Return the [X, Y] coordinate for the center point of the cell that contains the specified text.  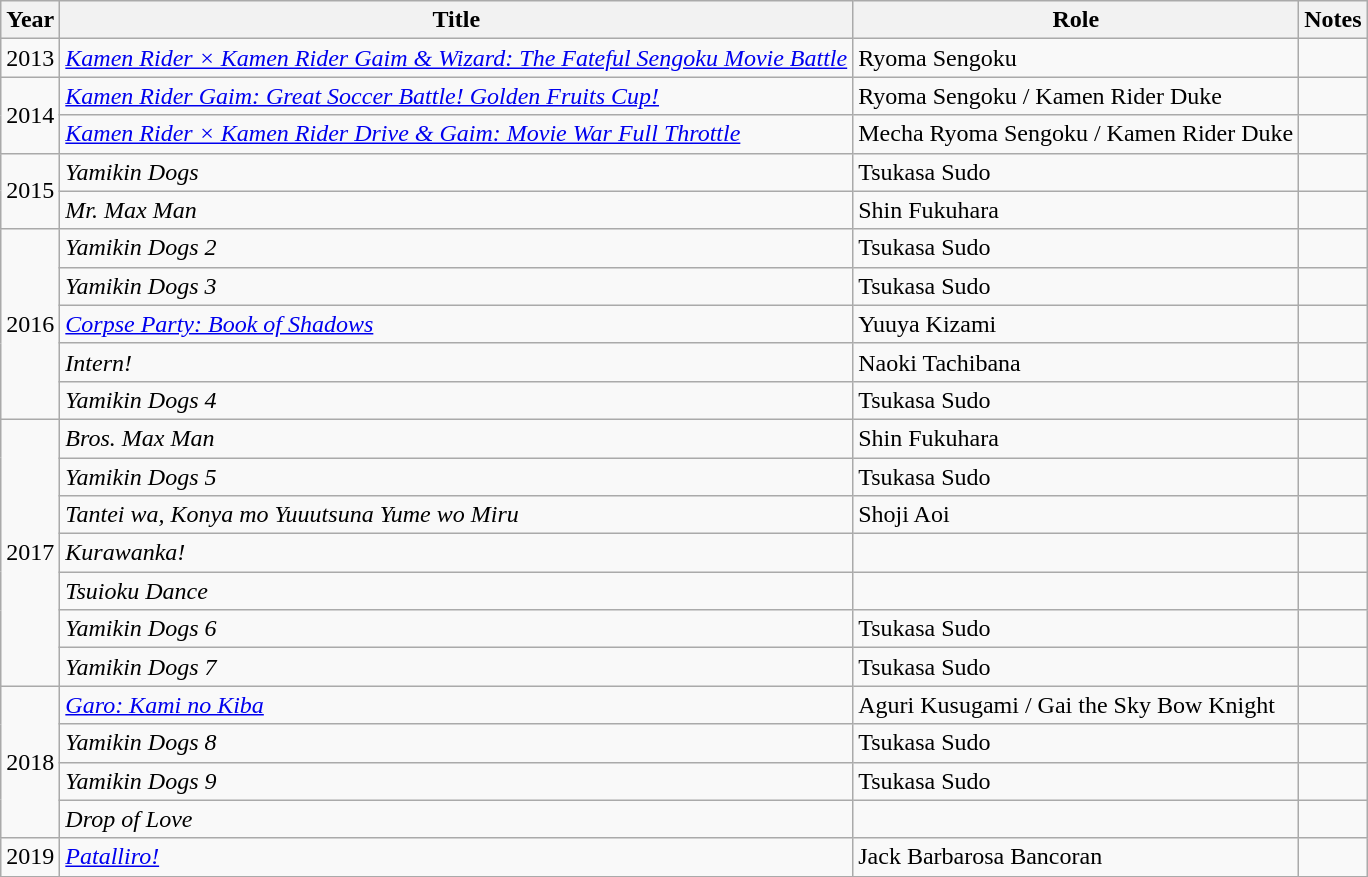
Kurawanka! [456, 553]
2014 [30, 115]
2013 [30, 58]
2018 [30, 762]
Role [1076, 20]
2015 [30, 191]
2017 [30, 552]
2016 [30, 324]
Corpse Party: Book of Shadows [456, 324]
Yamikin Dogs 7 [456, 667]
Notes [1333, 20]
Ryoma Sengoku / Kamen Rider Duke [1076, 96]
Yamikin Dogs 5 [456, 477]
Yamikin Dogs 8 [456, 743]
Intern! [456, 362]
Naoki Tachibana [1076, 362]
Yamikin Dogs 3 [456, 286]
Patalliro! [456, 857]
Mecha Ryoma Sengoku / Kamen Rider Duke [1076, 134]
Bros. Max Man [456, 438]
Tantei wa, Konya mo Yuuutsuna Yume wo Miru [456, 515]
Drop of Love [456, 819]
Yamikin Dogs 9 [456, 781]
Shoji Aoi [1076, 515]
Yamikin Dogs 4 [456, 400]
Garo: Kami no Kiba [456, 705]
Yamikin Dogs [456, 172]
Yamikin Dogs 6 [456, 629]
Mr. Max Man [456, 210]
Yuuya Kizami [1076, 324]
2019 [30, 857]
Kamen Rider × Kamen Rider Gaim & Wizard: The Fateful Sengoku Movie Battle [456, 58]
Title [456, 20]
Kamen Rider Gaim: Great Soccer Battle! Golden Fruits Cup! [456, 96]
Yamikin Dogs 2 [456, 248]
Tsuioku Dance [456, 591]
Jack Barbarosa Bancoran [1076, 857]
Year [30, 20]
Ryoma Sengoku [1076, 58]
Kamen Rider × Kamen Rider Drive & Gaim: Movie War Full Throttle [456, 134]
Aguri Kusugami / Gai the Sky Bow Knight [1076, 705]
